Return [X, Y] of the center of cell containing provided text 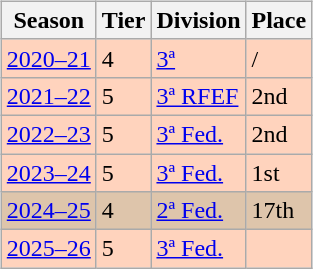
2021–22 [48, 96]
2ª Fed. [198, 211]
2020–21 [48, 58]
2022–23 [48, 134]
Tier [124, 20]
17th [279, 211]
Season [48, 20]
2025–26 [48, 249]
Division [198, 20]
3ª [198, 58]
Place [279, 20]
/ [279, 58]
1st [279, 173]
3ª RFEF [198, 96]
2023–24 [48, 173]
2024–25 [48, 211]
